From the cell containing the given text, extract its center point as [X, Y] coordinate. 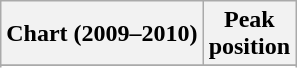
Peak position [249, 34]
Chart (2009–2010) [102, 34]
